Extract the [X, Y] coordinate from the center of the cell holding the provided text.  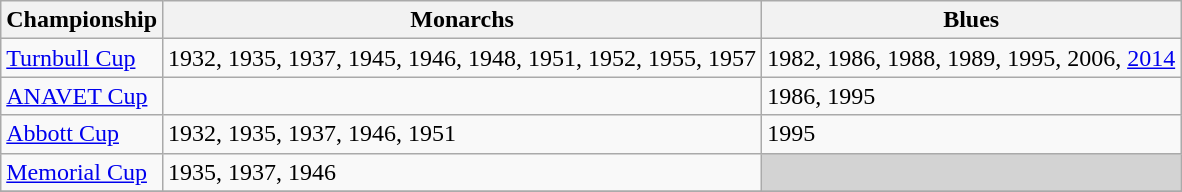
1932, 1935, 1937, 1946, 1951 [462, 134]
1932, 1935, 1937, 1945, 1946, 1948, 1951, 1952, 1955, 1957 [462, 58]
Turnbull Cup [82, 58]
Blues [972, 20]
1982, 1986, 1988, 1989, 1995, 2006, 2014 [972, 58]
Abbott Cup [82, 134]
1986, 1995 [972, 96]
Championship [82, 20]
Memorial Cup [82, 172]
1935, 1937, 1946 [462, 172]
1995 [972, 134]
ANAVET Cup [82, 96]
Monarchs [462, 20]
